Search for the cell housing the specified text and yield its [x, y] center coordinate. 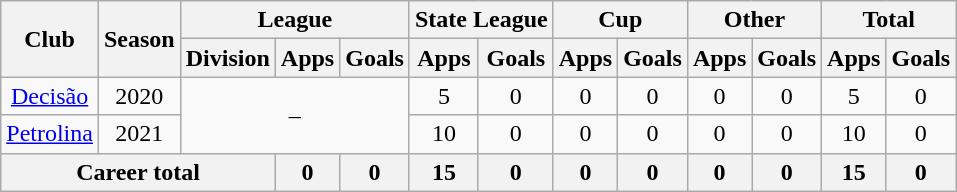
Cup [620, 20]
Career total [138, 172]
Decisão [50, 96]
Other [754, 20]
State League [481, 20]
Division [228, 58]
Season [139, 39]
Petrolina [50, 134]
Club [50, 39]
– [294, 115]
League [294, 20]
2021 [139, 134]
Total [889, 20]
2020 [139, 96]
